Locate the cell with the specified text and output its [X, Y] center coordinate. 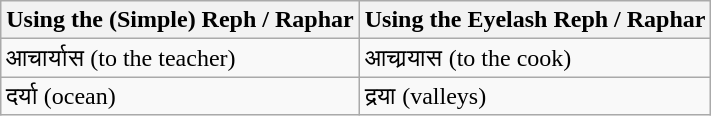
Using the (Simple) Reph / Raphar [180, 20]
Using the Eyelash Reph / Raphar [535, 20]
दर्‍या (valleys) [535, 96]
आचार्‍यास (to the cook) [535, 58]
दर्या (ocean) [180, 96]
आचार्यास (to the teacher) [180, 58]
